Find where the given text appears and provide that cell's center as (X, Y) coordinate. 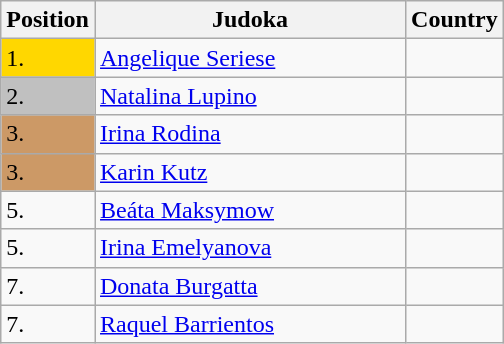
Angelique Seriese (250, 58)
Irina Emelyanova (250, 248)
Beáta Maksymow (250, 210)
Position (48, 20)
Raquel Barrientos (250, 324)
Judoka (250, 20)
Karin Kutz (250, 172)
Donata Burgatta (250, 286)
Country (455, 20)
1. (48, 58)
Natalina Lupino (250, 96)
2. (48, 96)
Irina Rodina (250, 134)
